Scan for the cell matching the given text and deliver its [X, Y] coordinate at center. 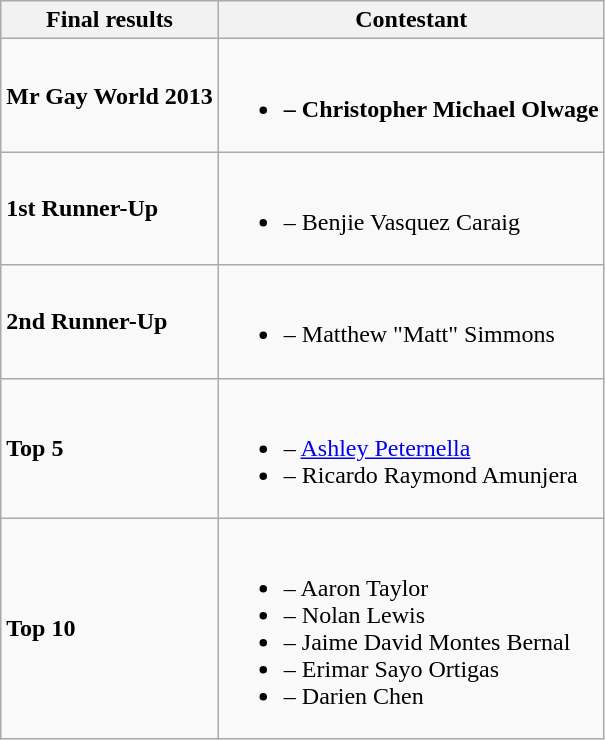
– Aaron Taylor – Nolan Lewis – Jaime David Montes Bernal – Erimar Sayo Ortigas – Darien Chen [411, 628]
Top 10 [110, 628]
– Ashley Peternella – Ricardo Raymond Amunjera [411, 448]
2nd Runner-Up [110, 322]
Mr Gay World 2013 [110, 96]
– Matthew "Matt" Simmons [411, 322]
Contestant [411, 20]
1st Runner-Up [110, 208]
Final results [110, 20]
Top 5 [110, 448]
– Benjie Vasquez Caraig [411, 208]
– Christopher Michael Olwage [411, 96]
